Pinpoint the cell where the given text exists, returning its [X, Y] midpoint coordinate. 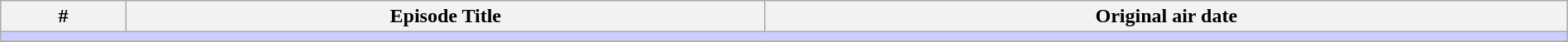
# [64, 16]
Original air date [1166, 16]
Episode Title [445, 16]
